Detect which cell encompasses the target text, then output its [x, y] center coordinate. 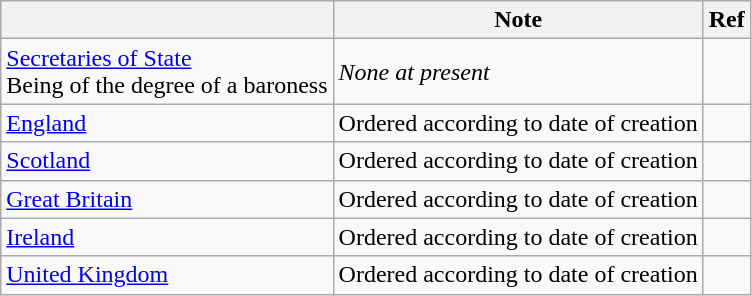
Scotland [167, 161]
United Kingdom [167, 275]
Ireland [167, 237]
England [167, 123]
Secretaries of StateBeing of the degree of a baroness [167, 72]
Note [518, 20]
Ref [726, 20]
None at present [518, 72]
Great Britain [167, 199]
